Scan for the cell matching the given text and deliver its [X, Y] coordinate at center. 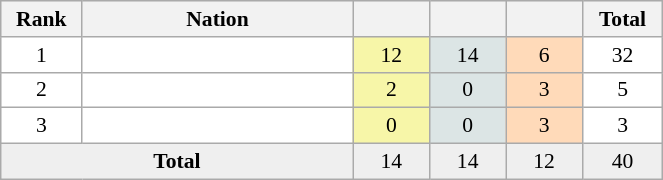
Nation [218, 19]
Rank [42, 19]
6 [544, 55]
1 [42, 55]
32 [622, 55]
5 [622, 90]
40 [622, 162]
